Search for the cell housing the specified text and yield its [x, y] center coordinate. 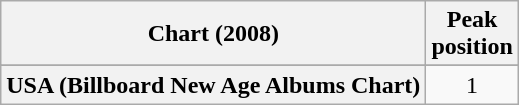
1 [472, 85]
Peakposition [472, 34]
Chart (2008) [214, 34]
USA (Billboard New Age Albums Chart) [214, 85]
